Extract the (x, y) coordinate from the center of the cell holding the provided text.  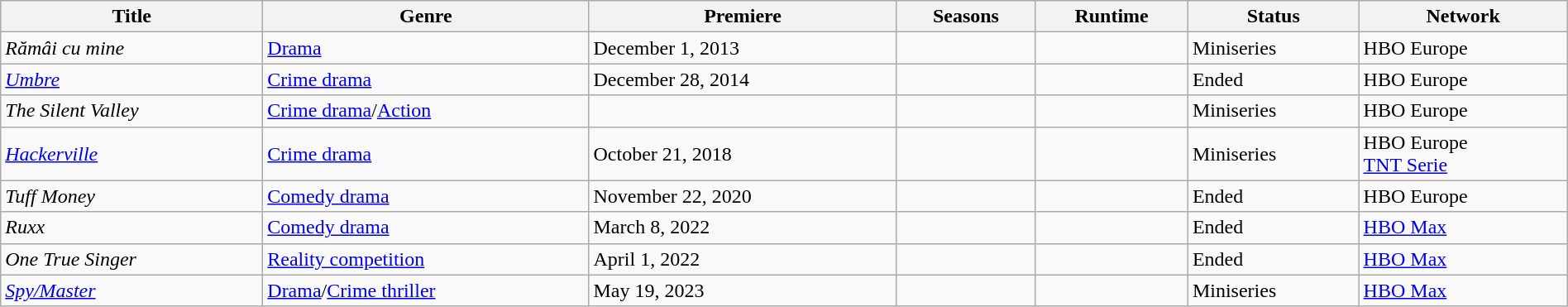
March 8, 2022 (743, 228)
Drama (426, 48)
Ruxx (132, 228)
Title (132, 17)
October 21, 2018 (743, 154)
Seasons (966, 17)
Umbre (132, 79)
Rămâi cu mine (132, 48)
April 1, 2022 (743, 259)
Network (1463, 17)
Runtime (1111, 17)
Hackerville (132, 154)
May 19, 2023 (743, 290)
HBO EuropeTNT Serie (1463, 154)
Status (1274, 17)
Tuff Money (132, 196)
Crime drama/Action (426, 111)
December 28, 2014 (743, 79)
December 1, 2013 (743, 48)
Drama/Crime thriller (426, 290)
Premiere (743, 17)
One True Singer (132, 259)
Genre (426, 17)
The Silent Valley (132, 111)
November 22, 2020 (743, 196)
Reality competition (426, 259)
Spy/Master (132, 290)
